Scan for the cell matching the given text and deliver its (X, Y) coordinate at center. 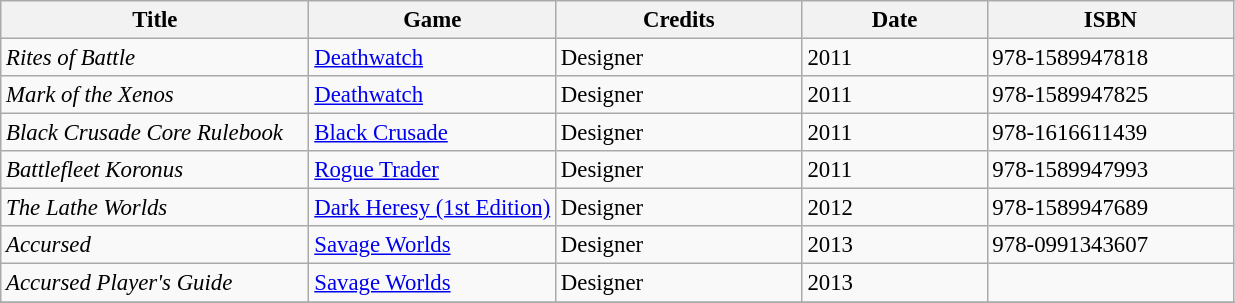
Black Crusade Core Rulebook (155, 133)
978-0991343607 (1110, 245)
ISBN (1110, 20)
978-1589947993 (1110, 170)
Accursed (155, 245)
Title (155, 20)
Mark of the Xenos (155, 95)
Rogue Trader (432, 170)
Dark Heresy (1st Edition) (432, 208)
Game (432, 20)
2012 (894, 208)
Date (894, 20)
Black Crusade (432, 133)
Battlefleet Koronus (155, 170)
978-1616611439 (1110, 133)
The Lathe Worlds (155, 208)
978-1589947825 (1110, 95)
Credits (680, 20)
978-1589947818 (1110, 58)
Accursed Player's Guide (155, 283)
978-1589947689 (1110, 208)
Rites of Battle (155, 58)
